Pinpoint the cell where the given text exists, returning its (x, y) midpoint coordinate. 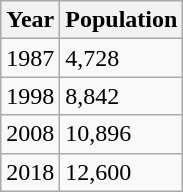
2008 (30, 134)
12,600 (122, 172)
4,728 (122, 58)
Population (122, 20)
8,842 (122, 96)
Year (30, 20)
2018 (30, 172)
1998 (30, 96)
1987 (30, 58)
10,896 (122, 134)
